Return (X, Y) of the center of cell containing provided text 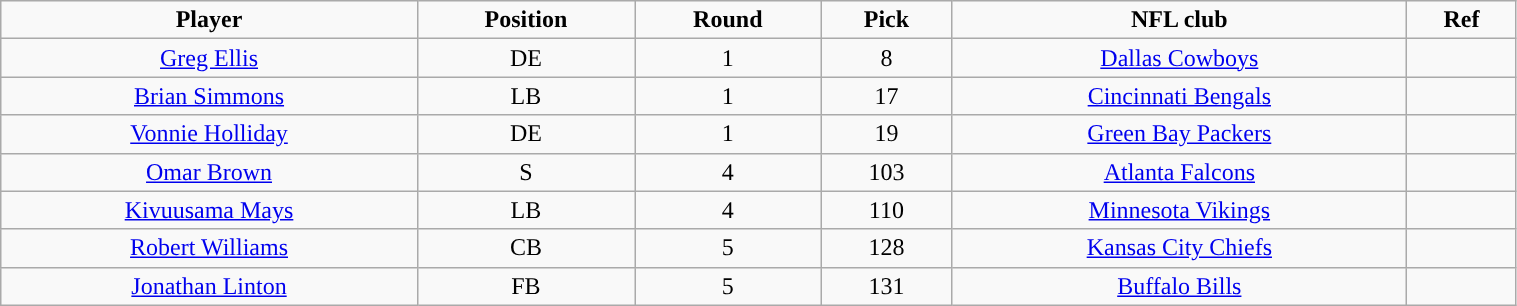
NFL club (1180, 20)
Vonnie Holliday (210, 134)
FB (526, 286)
Dallas Cowboys (1180, 58)
Greg Ellis (210, 58)
Cincinnati Bengals (1180, 96)
17 (886, 96)
Brian Simmons (210, 96)
Kansas City Chiefs (1180, 248)
Omar Brown (210, 172)
Atlanta Falcons (1180, 172)
Minnesota Vikings (1180, 210)
Player (210, 20)
Robert Williams (210, 248)
Green Bay Packers (1180, 134)
Ref (1462, 20)
103 (886, 172)
Pick (886, 20)
19 (886, 134)
128 (886, 248)
Jonathan Linton (210, 286)
8 (886, 58)
Kivuusama Mays (210, 210)
110 (886, 210)
CB (526, 248)
Buffalo Bills (1180, 286)
Round (728, 20)
Position (526, 20)
S (526, 172)
131 (886, 286)
